Detect which cell encompasses the target text, then output its (x, y) center coordinate. 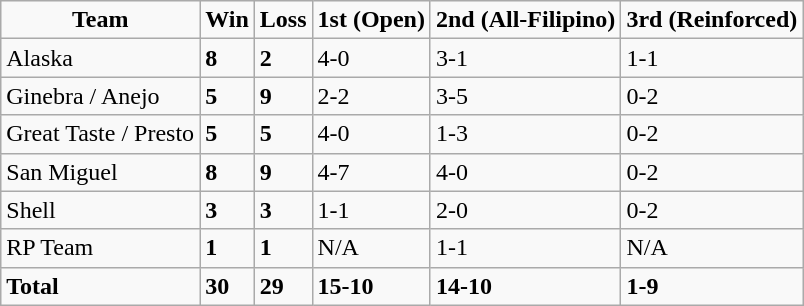
2-0 (525, 210)
Ginebra / Anejo (100, 96)
2-2 (371, 96)
Great Taste / Presto (100, 134)
RP Team (100, 248)
Shell (100, 210)
3-1 (525, 58)
Alaska (100, 58)
15-10 (371, 286)
1-3 (525, 134)
2 (283, 58)
Loss (283, 20)
29 (283, 286)
Total (100, 286)
30 (228, 286)
3rd (Reinforced) (712, 20)
1st (Open) (371, 20)
1-9 (712, 286)
14-10 (525, 286)
Win (228, 20)
San Miguel (100, 172)
2nd (All-Filipino) (525, 20)
4-7 (371, 172)
3-5 (525, 96)
Team (100, 20)
